Determine the (X, Y) coordinate at the center of the cell enclosing the given text.  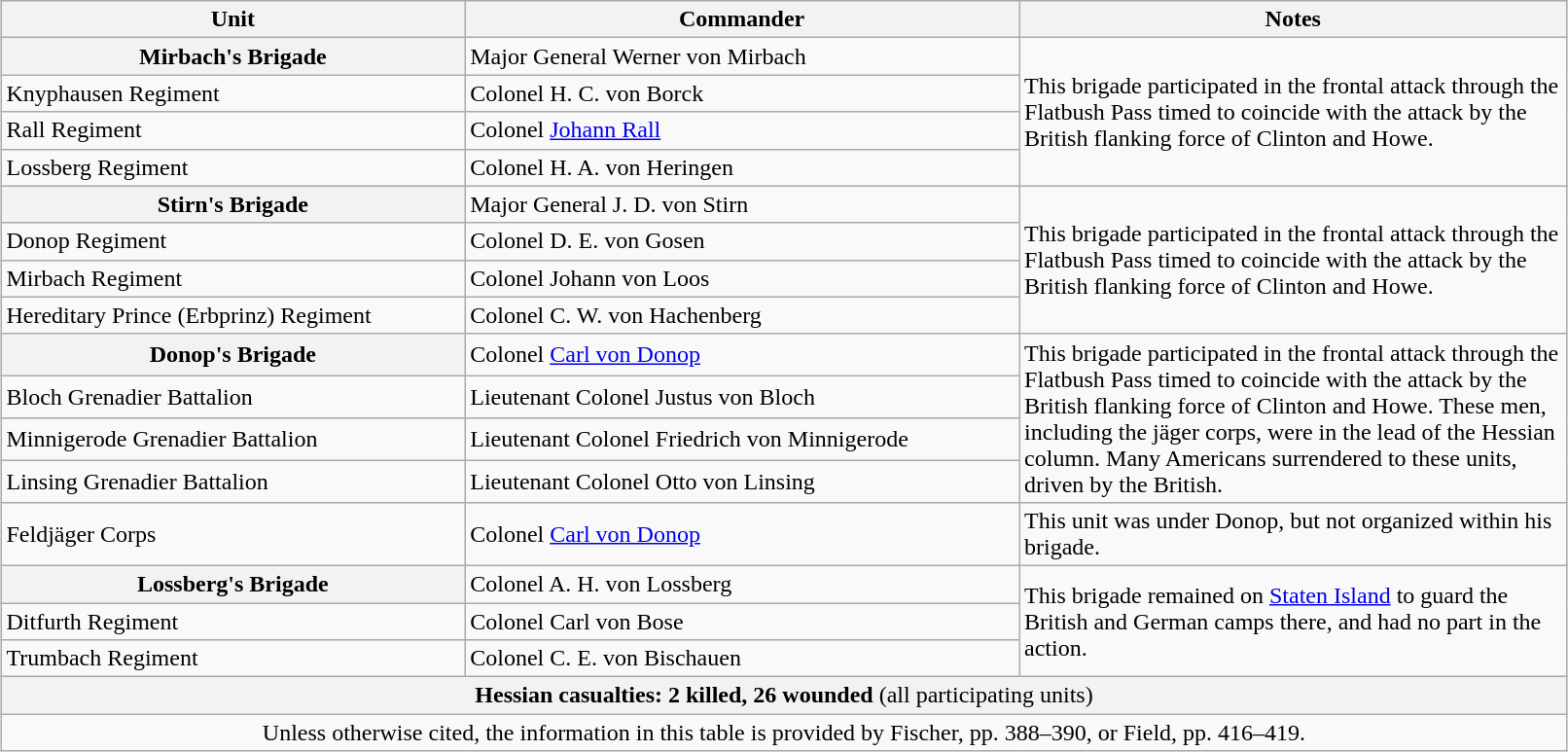
Colonel A. H. von Lossberg (742, 584)
Linsing Grenadier Battalion (233, 481)
Bloch Grenadier Battalion (233, 397)
Lossberg's Brigade (233, 584)
Colonel Carl von Bose (742, 622)
Donop's Brigade (233, 354)
Notes (1294, 19)
Minnigerode Grenadier Battalion (233, 440)
Lieutenant Colonel Friedrich von Minnigerode (742, 440)
Colonel C. E. von Bischauen (742, 659)
Major General Werner von Mirbach (742, 56)
Rall Regiment (233, 130)
Major General J. D. von Stirn (742, 204)
Knyphausen Regiment (233, 93)
Stirn's Brigade (233, 204)
Donop Regiment (233, 241)
Trumbach Regiment (233, 659)
Colonel D. E. von Gosen (742, 241)
Mirbach's Brigade (233, 56)
Unit (233, 19)
Colonel C. W. von Hachenberg (742, 315)
Lieutenant Colonel Otto von Linsing (742, 481)
Colonel H. C. von Borck (742, 93)
Colonel Johann von Loos (742, 278)
This brigade remained on Staten Island to guard the British and German camps there, and had no part in the action. (1294, 621)
Mirbach Regiment (233, 278)
Commander (742, 19)
Colonel Johann Rall (742, 130)
Unless otherwise cited, the information in this table is provided by Fischer, pp. 388–390, or Field, pp. 416–419. (784, 733)
Lieutenant Colonel Justus von Bloch (742, 397)
Hereditary Prince (Erbprinz) Regiment (233, 315)
This unit was under Donop, but not organized within his brigade. (1294, 533)
Hessian casualties: 2 killed, 26 wounded (all participating units) (784, 696)
Colonel H. A. von Heringen (742, 167)
Lossberg Regiment (233, 167)
Ditfurth Regiment (233, 622)
Feldjäger Corps (233, 533)
